Return (X, Y) of the center of cell containing provided text 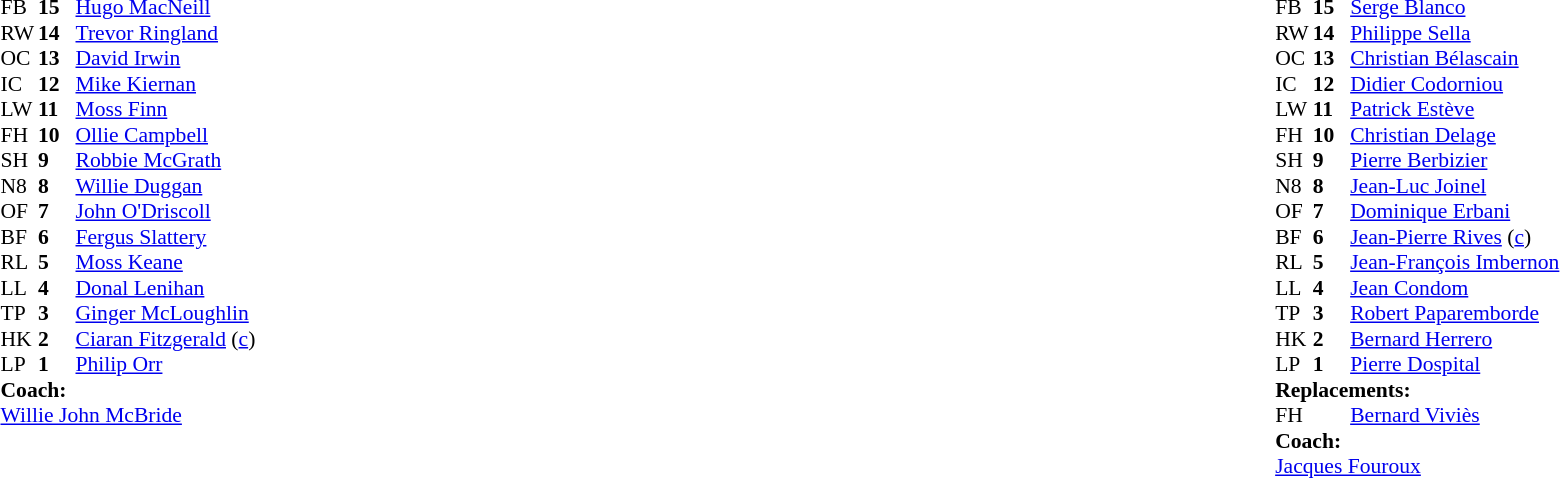
Dominique Erbani (1454, 211)
Willie John McBride (128, 415)
Robbie McGrath (166, 161)
Philip Orr (166, 365)
Moss Finn (166, 109)
Philippe Sella (1454, 33)
Christian Delage (1454, 135)
Ciaran Fitzgerald (c) (166, 339)
Pierre Dospital (1454, 365)
Trevor Ringland (166, 33)
Jean Condom (1454, 288)
Patrick Estève (1454, 109)
Mike Kiernan (166, 84)
Ginger McLoughlin (166, 313)
Christian Bélascain (1454, 59)
Pierre Berbizier (1454, 161)
Willie Duggan (166, 186)
Moss Keane (166, 263)
John O'Driscoll (166, 211)
Jean-Luc Joinel (1454, 186)
Bernard Herrero (1454, 339)
Ollie Campbell (166, 135)
Robert Paparemborde (1454, 313)
Jean-Pierre Rives (c) (1454, 237)
Replacements: (1417, 390)
Bernard Viviès (1454, 415)
Donal Lenihan (166, 288)
David Irwin (166, 59)
Fergus Slattery (166, 237)
Didier Codorniou (1454, 84)
Jean-François Imbernon (1454, 263)
